For the text-containing cell, return its midpoint in [X, Y] coordinate format. 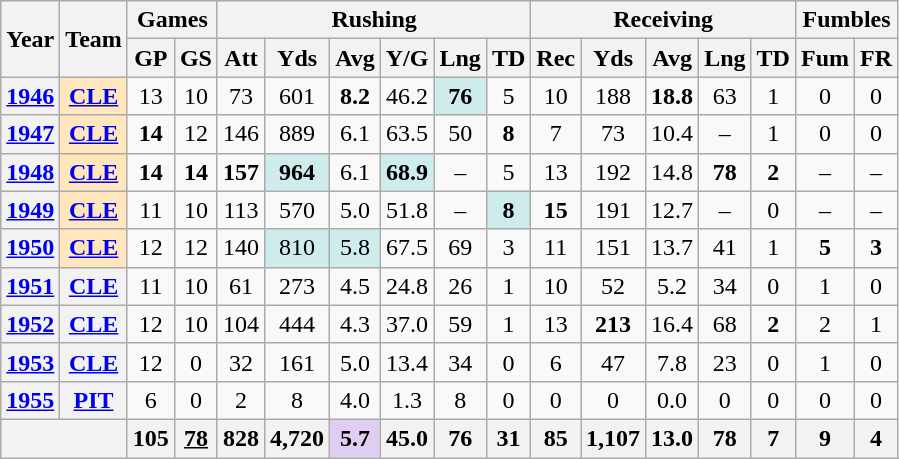
1952 [30, 324]
69 [460, 248]
13.4 [407, 362]
1955 [30, 400]
Fum [824, 58]
68 [725, 324]
23 [725, 362]
Team [94, 39]
140 [240, 248]
14.8 [672, 172]
26 [460, 286]
63 [725, 96]
Fumbles [846, 20]
1946 [30, 96]
4 [876, 438]
68.9 [407, 172]
104 [240, 324]
188 [614, 96]
46.2 [407, 96]
45.0 [407, 438]
85 [556, 438]
10.4 [672, 134]
47 [614, 362]
GS [196, 58]
37.0 [407, 324]
273 [298, 286]
12.7 [672, 210]
16.4 [672, 324]
4.3 [356, 324]
Rushing [374, 20]
0.0 [672, 400]
18.8 [672, 96]
146 [240, 134]
964 [298, 172]
444 [298, 324]
51.8 [407, 210]
889 [298, 134]
PIT [94, 400]
52 [614, 286]
Receiving [664, 20]
1948 [30, 172]
13.7 [672, 248]
Games [172, 20]
810 [298, 248]
4.5 [356, 286]
32 [240, 362]
1949 [30, 210]
Rec [556, 58]
161 [298, 362]
570 [298, 210]
50 [460, 134]
157 [240, 172]
5.7 [356, 438]
1947 [30, 134]
5.2 [672, 286]
5.8 [356, 248]
24.8 [407, 286]
13.0 [672, 438]
31 [508, 438]
59 [460, 324]
Y/G [407, 58]
FR [876, 58]
828 [240, 438]
Year [30, 39]
61 [240, 286]
105 [150, 438]
1950 [30, 248]
41 [725, 248]
9 [824, 438]
151 [614, 248]
1953 [30, 362]
8.2 [356, 96]
191 [614, 210]
63.5 [407, 134]
192 [614, 172]
1,107 [614, 438]
601 [298, 96]
15 [556, 210]
113 [240, 210]
Att [240, 58]
GP [150, 58]
1951 [30, 286]
67.5 [407, 248]
1.3 [407, 400]
4.0 [356, 400]
7.8 [672, 362]
213 [614, 324]
4,720 [298, 438]
